Identify which cell holds the provided text, then report its (X, Y) central coordinate. 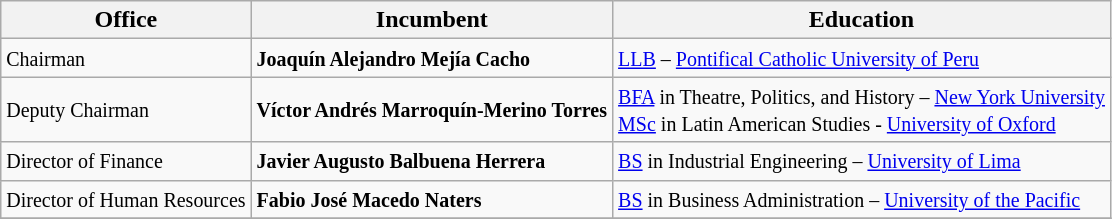
Director of Human Resources (126, 199)
Education (862, 20)
Deputy Chairman (126, 110)
Incumbent (432, 20)
Chairman (126, 58)
BFA in Theatre, Politics, and History – New York UniversityMSc in Latin American Studies - University of Oxford (862, 110)
LLB – Pontifical Catholic University of Peru (862, 58)
Fabio José Macedo Naters (432, 199)
Office (126, 20)
BS in Business Administration – University of the Pacific (862, 199)
BS in Industrial Engineering – University of Lima (862, 161)
Víctor Andrés Marroquín-Merino Torres (432, 110)
Joaquín Alejandro Mejía Cacho (432, 58)
Director of Finance (126, 161)
Javier Augusto Balbuena Herrera (432, 161)
